Locate the cell with the specified text and output its [x, y] center coordinate. 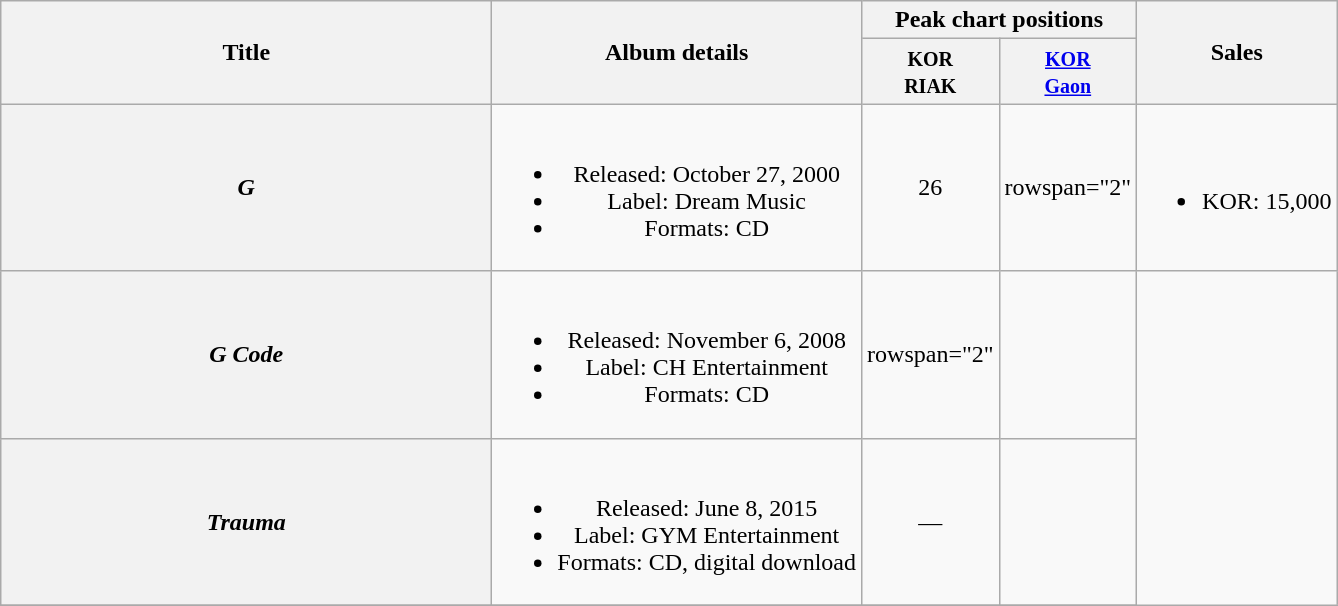
Album details [677, 52]
KORGaon [1068, 72]
KORRIAK [931, 72]
Sales [1237, 52]
— [931, 522]
Released: October 27, 2000Label: Dream MusicFormats: CD [677, 188]
Title [246, 52]
Released: June 8, 2015Label: GYM EntertainmentFormats: CD, digital download [677, 522]
Released: November 6, 2008Label: CH EntertainmentFormats: CD [677, 354]
G Code [246, 354]
Trauma [246, 522]
KOR: 15,000 [1237, 188]
26 [931, 188]
Peak chart positions [1000, 20]
G [246, 188]
